Capture the cell that displays the provided text and extract its [x, y] central coordinate. 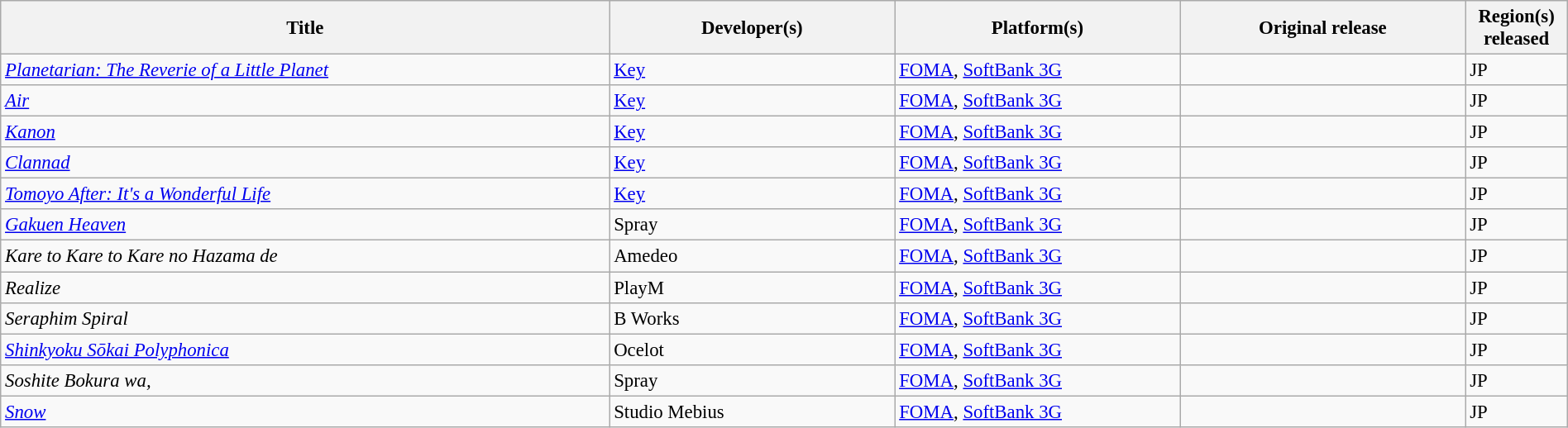
B Works [753, 318]
Original release [1323, 28]
Realize [305, 288]
Shinkyoku Sōkai Polyphonica [305, 350]
Kare to Kare to Kare no Hazama de [305, 256]
Amedeo [753, 256]
Clannad [305, 163]
Gakuen Heaven [305, 226]
Tomoyo After: It's a Wonderful Life [305, 194]
Region(s) released [1517, 28]
Kanon [305, 132]
Studio Mebius [753, 411]
Ocelot [753, 350]
Title [305, 28]
Platform(s) [1037, 28]
PlayM [753, 288]
Soshite Bokura wa, [305, 380]
Snow [305, 411]
Developer(s) [753, 28]
Planetarian: The Reverie of a Little Planet [305, 70]
Seraphim Spiral [305, 318]
Air [305, 101]
